Return the (X, Y) coordinate for the center point of the cell that contains the specified text.  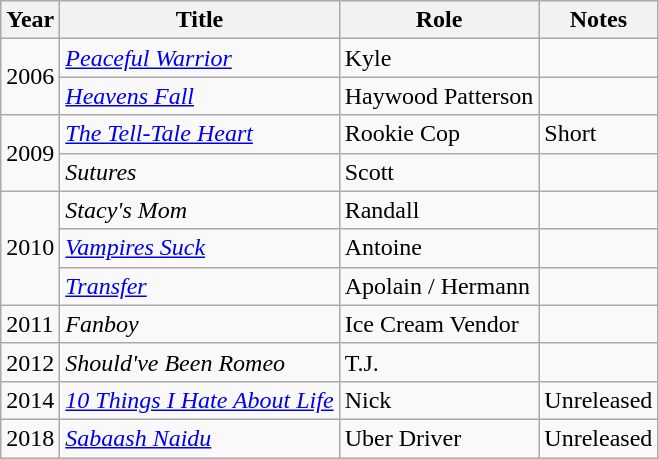
Should've Been Romeo (200, 362)
Heavens Fall (200, 96)
Vampires Suck (200, 248)
Nick (439, 400)
Sabaash Naidu (200, 438)
Fanboy (200, 324)
Uber Driver (439, 438)
Kyle (439, 58)
Apolain / Hermann (439, 286)
2009 (30, 153)
10 Things I Hate About Life (200, 400)
Stacy's Mom (200, 210)
T.J. (439, 362)
Short (598, 134)
Randall (439, 210)
Transfer (200, 286)
Ice Cream Vendor (439, 324)
Rookie Cop (439, 134)
Year (30, 20)
Antoine (439, 248)
Haywood Patterson (439, 96)
Scott (439, 172)
2012 (30, 362)
2011 (30, 324)
2010 (30, 248)
Peaceful Warrior (200, 58)
2014 (30, 400)
Title (200, 20)
2018 (30, 438)
Role (439, 20)
Notes (598, 20)
The Tell-Tale Heart (200, 134)
Sutures (200, 172)
2006 (30, 77)
